For the text-containing cell, return its midpoint in [x, y] coordinate format. 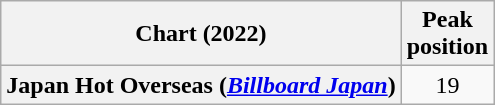
19 [447, 85]
Peakposition [447, 34]
Japan Hot Overseas (Billboard Japan) [201, 85]
Chart (2022) [201, 34]
